Capture the cell that displays the provided text and extract its (x, y) central coordinate. 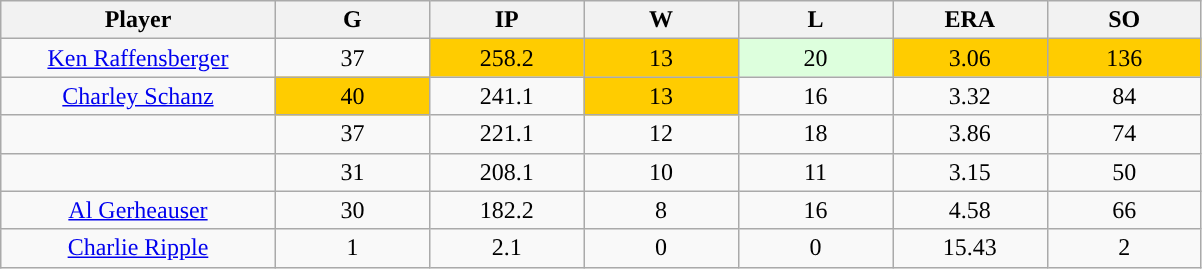
Al Gerheauser (138, 210)
SO (1124, 20)
66 (1124, 210)
11 (815, 172)
3.06 (970, 58)
50 (1124, 172)
Charley Schanz (138, 96)
74 (1124, 134)
8 (661, 210)
L (815, 20)
Charlie Ripple (138, 248)
2 (1124, 248)
3.15 (970, 172)
Ken Raffensberger (138, 58)
2.1 (507, 248)
12 (661, 134)
241.1 (507, 96)
1 (352, 248)
40 (352, 96)
182.2 (507, 210)
18 (815, 134)
136 (1124, 58)
10 (661, 172)
84 (1124, 96)
3.86 (970, 134)
Player (138, 20)
221.1 (507, 134)
20 (815, 58)
ERA (970, 20)
258.2 (507, 58)
G (352, 20)
31 (352, 172)
3.32 (970, 96)
W (661, 20)
15.43 (970, 248)
IP (507, 20)
4.58 (970, 210)
208.1 (507, 172)
30 (352, 210)
